Detect which cell encompasses the target text, then output its [x, y] center coordinate. 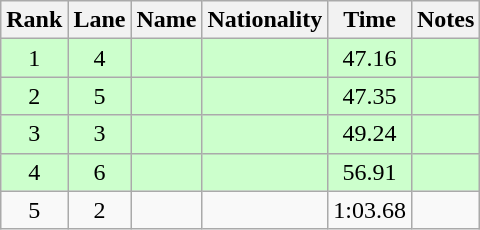
47.16 [370, 58]
1:03.68 [370, 210]
Rank [34, 20]
49.24 [370, 134]
Name [166, 20]
6 [100, 172]
Time [370, 20]
Nationality [265, 20]
Lane [100, 20]
1 [34, 58]
Notes [445, 20]
47.35 [370, 96]
56.91 [370, 172]
